Extract the (x, y) coordinate from the center of the cell holding the provided text.  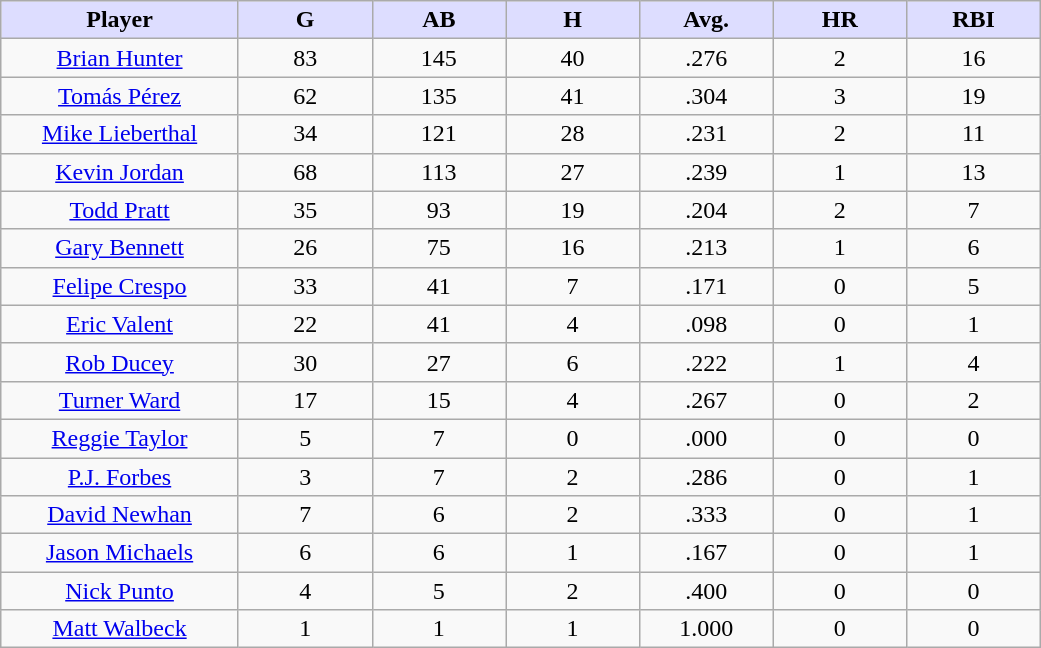
.204 (706, 210)
Turner Ward (120, 400)
Mike Lieberthal (120, 134)
Todd Pratt (120, 210)
121 (439, 134)
135 (439, 96)
35 (305, 210)
11 (974, 134)
.333 (706, 515)
Jason Michaels (120, 553)
28 (573, 134)
113 (439, 172)
68 (305, 172)
Eric Valent (120, 324)
15 (439, 400)
.222 (706, 362)
Felipe Crespo (120, 286)
22 (305, 324)
17 (305, 400)
Nick Punto (120, 591)
83 (305, 58)
AB (439, 20)
.400 (706, 591)
Rob Ducey (120, 362)
40 (573, 58)
Avg. (706, 20)
93 (439, 210)
Matt Walbeck (120, 629)
Reggie Taylor (120, 438)
Player (120, 20)
62 (305, 96)
1.000 (706, 629)
David Newhan (120, 515)
P.J. Forbes (120, 477)
Kevin Jordan (120, 172)
H (573, 20)
Gary Bennett (120, 248)
.239 (706, 172)
.231 (706, 134)
.276 (706, 58)
145 (439, 58)
Tomás Pérez (120, 96)
.000 (706, 438)
33 (305, 286)
.267 (706, 400)
G (305, 20)
Brian Hunter (120, 58)
.304 (706, 96)
75 (439, 248)
.213 (706, 248)
13 (974, 172)
.286 (706, 477)
.171 (706, 286)
26 (305, 248)
34 (305, 134)
.167 (706, 553)
RBI (974, 20)
30 (305, 362)
HR (840, 20)
.098 (706, 324)
